For the text-containing cell, return its midpoint in (X, Y) coordinate format. 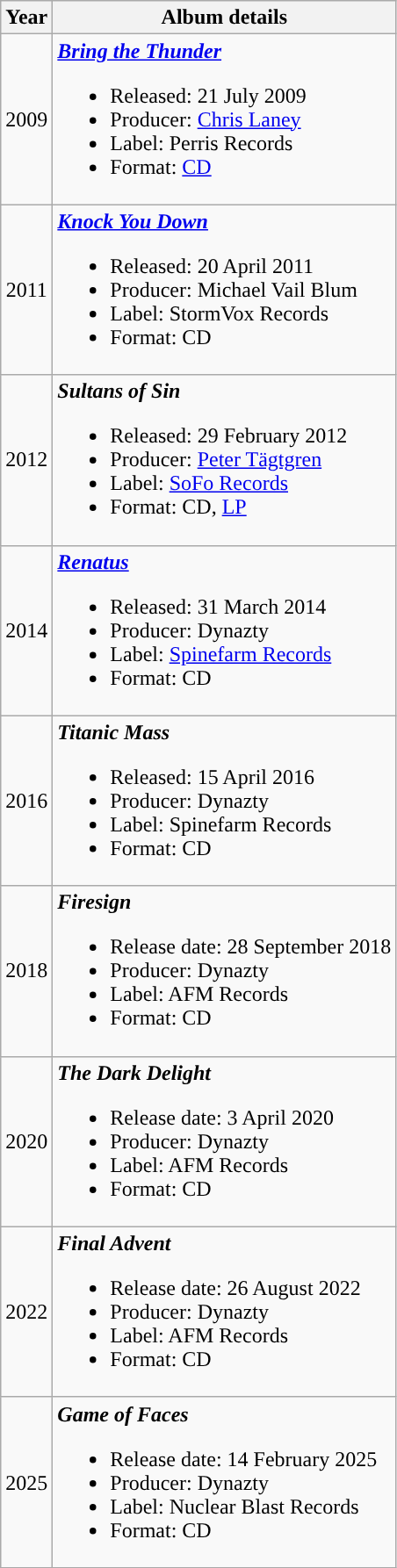
Game of FacesRelease date: 14 February 2025Producer: DynaztyLabel: Nuclear Blast RecordsFormat: CD (225, 1482)
Titanic MassReleased: 15 April 2016Producer: DynaztyLabel: Spinefarm RecordsFormat: CD (225, 801)
2016 (26, 801)
2020 (26, 1141)
2018 (26, 971)
Final AdventRelease date: 26 August 2022Producer: DynaztyLabel: AFM RecordsFormat: CD (225, 1312)
Sultans of SinReleased: 29 February 2012Producer: Peter TägtgrenLabel: SoFo RecordsFormat: CD, LP (225, 460)
2014 (26, 630)
FiresignRelease date: 28 September 2018Producer: DynaztyLabel: AFM RecordsFormat: CD (225, 971)
2009 (26, 119)
RenatusReleased: 31 March 2014Producer: DynaztyLabel: Spinefarm RecordsFormat: CD (225, 630)
Album details (225, 18)
2025 (26, 1482)
2022 (26, 1312)
2011 (26, 290)
Year (26, 18)
Knock You DownReleased: 20 April 2011Producer: Michael Vail BlumLabel: StormVox RecordsFormat: CD (225, 290)
Bring the ThunderReleased: 21 July 2009Producer: Chris LaneyLabel: Perris RecordsFormat: CD (225, 119)
2012 (26, 460)
The Dark DelightRelease date: 3 April 2020Producer: DynaztyLabel: AFM RecordsFormat: CD (225, 1141)
